Extract the [x, y] coordinate from the center of the cell holding the provided text.  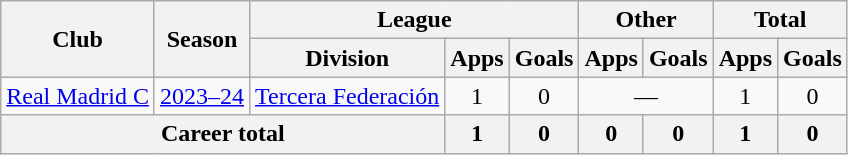
Other [646, 20]
Career total [223, 134]
Tercera Federación [348, 96]
2023–24 [202, 96]
Club [78, 39]
League [414, 20]
Total [780, 20]
— [646, 96]
Season [202, 39]
Division [348, 58]
Real Madrid C [78, 96]
